Return [x, y] of the center of cell containing provided text 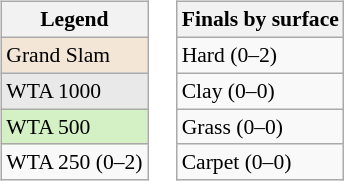
Carpet (0–0) [260, 162]
Hard (0–2) [260, 55]
Clay (0–0) [260, 91]
Grass (0–0) [260, 127]
WTA 500 [74, 127]
Finals by surface [260, 20]
WTA 1000 [74, 91]
Legend [74, 20]
WTA 250 (0–2) [74, 162]
Grand Slam [74, 55]
